Locate the cell with the specified text and output its [X, Y] center coordinate. 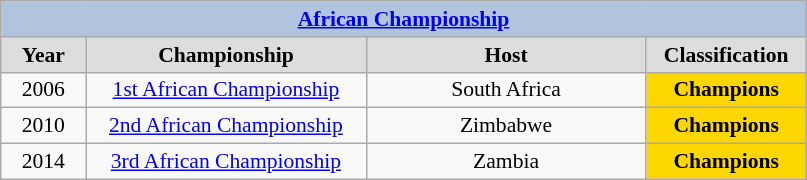
Classification [726, 55]
Host [506, 55]
2014 [44, 162]
3rd African Championship [226, 162]
South Africa [506, 90]
2nd African Championship [226, 126]
Zambia [506, 162]
2010 [44, 126]
Zimbabwe [506, 126]
2006 [44, 90]
1st African Championship [226, 90]
Year [44, 55]
African Championship [404, 19]
Championship [226, 55]
